From the cell containing the given text, extract its center point as (x, y) coordinate. 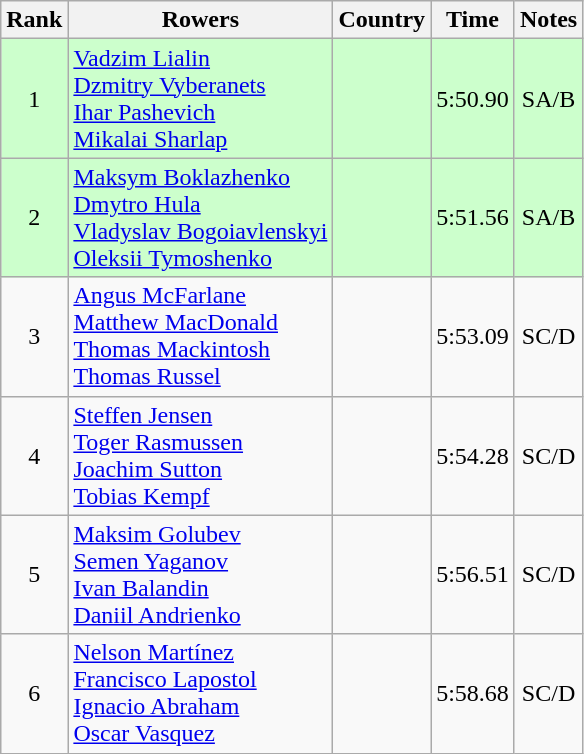
1 (34, 98)
Time (473, 20)
Maksym BoklazhenkoDmytro HulaVladyslav BogoiavlenskyiOleksii Tymoshenko (200, 218)
Country (382, 20)
Nelson MartínezFrancisco LapostolIgnacio AbrahamOscar Vasquez (200, 694)
3 (34, 336)
5:56.51 (473, 574)
Maksim GolubevSemen YaganovIvan BalandinDaniil Andrienko (200, 574)
Angus McFarlaneMatthew MacDonaldThomas MackintoshThomas Russel (200, 336)
5:58.68 (473, 694)
Steffen JensenToger RasmussenJoachim SuttonTobias Kempf (200, 456)
5:50.90 (473, 98)
Notes (548, 20)
5 (34, 574)
5:53.09 (473, 336)
4 (34, 456)
2 (34, 218)
6 (34, 694)
Rowers (200, 20)
5:54.28 (473, 456)
5:51.56 (473, 218)
Rank (34, 20)
Vadzim LialinDzmitry VyberanetsIhar PashevichMikalai Sharlap (200, 98)
